Extract the (X, Y) coordinate from the center of the cell holding the provided text.  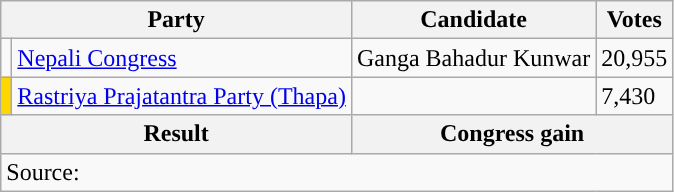
Rastriya Prajatantra Party (Thapa) (182, 96)
Congress gain (512, 134)
Source: (337, 172)
Candidate (473, 20)
Result (176, 134)
7,430 (634, 96)
Party (176, 20)
20,955 (634, 58)
Nepali Congress (182, 58)
Votes (634, 20)
Ganga Bahadur Kunwar (473, 58)
